Extract the (x, y) coordinate from the center of the cell holding the provided text.  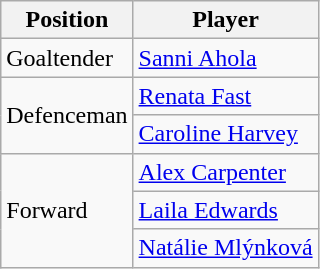
Laila Edwards (226, 210)
Natálie Mlýnková (226, 248)
Position (67, 20)
Sanni Ahola (226, 58)
Forward (67, 210)
Alex Carpenter (226, 172)
Goaltender (67, 58)
Player (226, 20)
Renata Fast (226, 96)
Defenceman (67, 115)
Caroline Harvey (226, 134)
